Scan for the cell matching the given text and deliver its [x, y] coordinate at center. 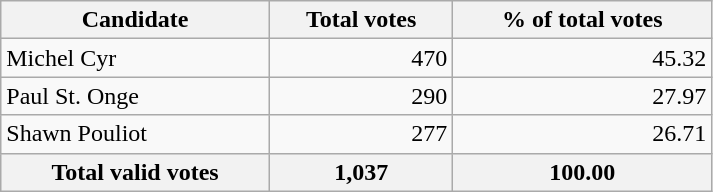
290 [360, 96]
27.97 [582, 96]
26.71 [582, 134]
% of total votes [582, 20]
Candidate [136, 20]
470 [360, 58]
45.32 [582, 58]
Total valid votes [136, 172]
277 [360, 134]
Michel Cyr [136, 58]
100.00 [582, 172]
Paul St. Onge [136, 96]
1,037 [360, 172]
Shawn Pouliot [136, 134]
Total votes [360, 20]
